Return (X, Y) of the center of cell containing provided text 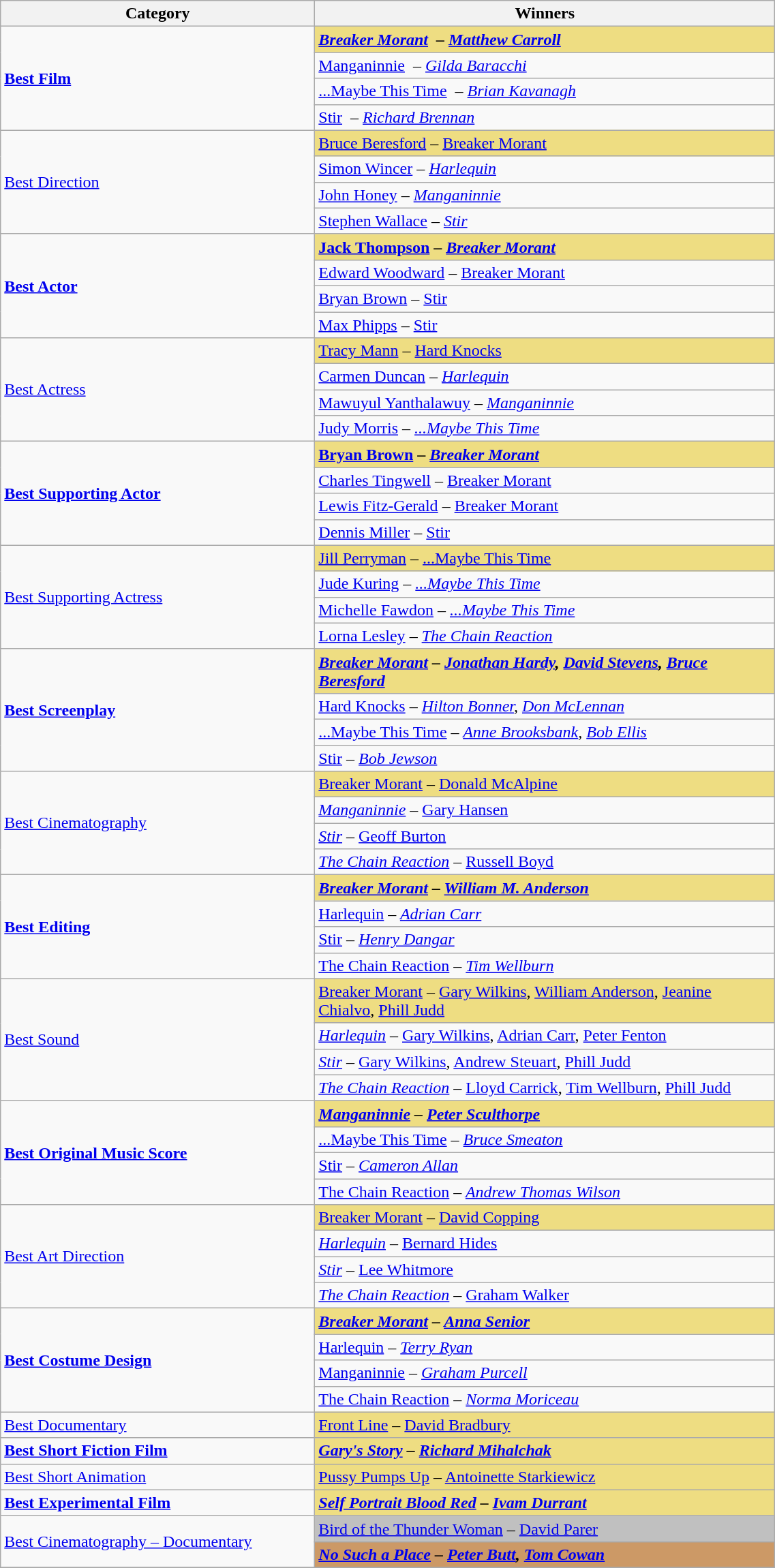
Breaker Morant – Gary Wilkins, William Anderson, Jeanine Chialvo, Phill Judd (545, 1000)
Best Short Fiction Film (158, 1451)
Jude Kuring – ...Maybe This Time (545, 584)
Stir – Richard Brennan (545, 117)
...Maybe This Time – Brian Kavanagh (545, 91)
Bryan Brown – Stir (545, 298)
Jill Perryman – ...Maybe This Time (545, 558)
The Chain Reaction – Russell Boyd (545, 862)
Best Cinematography (158, 823)
Edward Woodward – Breaker Morant (545, 273)
Manganinnie – Peter Sculthorpe (545, 1113)
Manganinnie – Graham Purcell (545, 1373)
Simon Wincer – Harlequin (545, 169)
Best Film (158, 78)
Stir – Bob Jewson (545, 758)
Bruce Beresford – Breaker Morant (545, 143)
Best Editing (158, 927)
Breaker Morant – William M. Anderson (545, 888)
No Such a Place – Peter Butt, Tom Cowan (545, 1554)
...Maybe This Time – Bruce Smeaton (545, 1139)
Bird of the Thunder Woman – David Parer (545, 1528)
Michelle Fawdon – ...Maybe This Time (545, 610)
The Chain Reaction – Graham Walker (545, 1295)
Winners (545, 14)
Best Short Animation (158, 1477)
Manganinnie – Gilda Baracchi (545, 65)
Harlequin – Adrian Carr (545, 914)
Carmen Duncan – Harlequin (545, 377)
Best Supporting Actor (158, 493)
Stir – Henry Dangar (545, 940)
Breaker Morant – Jonathan Hardy, David Stevens, Bruce Beresford (545, 671)
Hard Knocks – Hilton Bonner, Don McLennan (545, 706)
Bryan Brown – Breaker Morant (545, 455)
Harlequin – Gary Wilkins, Adrian Carr, Peter Fenton (545, 1036)
Dennis Miller – Stir (545, 532)
Self Portrait Blood Red – Ivam Durrant (545, 1503)
Gary's Story – Richard Mihalchak (545, 1451)
Best Screenplay (158, 710)
The Chain Reaction – Tim Wellburn (545, 966)
Best Documentary (158, 1425)
John Honey – Manganinnie (545, 195)
Stir – Gary Wilkins, Andrew Steuart, Phill Judd (545, 1062)
Breaker Morant – Donald McAlpine (545, 784)
Best Experimental Film (158, 1503)
The Chain Reaction – Norma Moriceau (545, 1399)
Stir – Geoff Burton (545, 836)
Pussy Pumps Up – Antoinette Starkiewicz (545, 1477)
...Maybe This Time – Anne Brooksbank, Bob Ellis (545, 732)
Best Sound (158, 1040)
Manganinnie – Gary Hansen (545, 810)
The Chain Reaction – Andrew Thomas Wilson (545, 1192)
Best Art Direction (158, 1257)
Charles Tingwell – Breaker Morant (545, 480)
Best Cinematography – Documentary (158, 1541)
Best Direction (158, 182)
Best Costume Design (158, 1360)
Best Actress (158, 390)
Stir – Cameron Allan (545, 1165)
Lewis Fitz-Gerald – Breaker Morant (545, 506)
Tracy Mann – Hard Knocks (545, 351)
Stir – Lee Whitmore (545, 1270)
Lorna Lesley – The Chain Reaction (545, 636)
Mawuyul Yanthalawuy – Manganinnie (545, 403)
Best Original Music Score (158, 1152)
The Chain Reaction – Lloyd Carrick, Tim Wellburn, Phill Judd (545, 1088)
Stephen Wallace – Stir (545, 221)
Category (158, 14)
Breaker Morant – Matthew Carroll (545, 40)
Best Supporting Actress (158, 597)
Max Phipps – Stir (545, 325)
Best Actor (158, 286)
Harlequin – Terry Ryan (545, 1347)
Front Line – David Bradbury (545, 1425)
Breaker Morant – David Copping (545, 1218)
Breaker Morant – Anna Senior (545, 1321)
Harlequin – Bernard Hides (545, 1244)
Jack Thompson – Breaker Morant (545, 247)
Judy Morris – ...Maybe This Time (545, 429)
